Provide the [X, Y] coordinate of the cell's center where the given text is located.  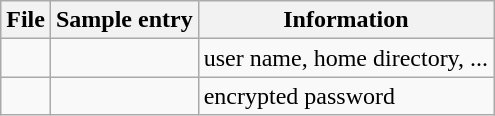
encrypted password [346, 96]
Information [346, 20]
File [26, 20]
Sample entry [124, 20]
user name, home directory, ... [346, 58]
